Return the [X, Y] coordinate for the center point of the cell that contains the specified text.  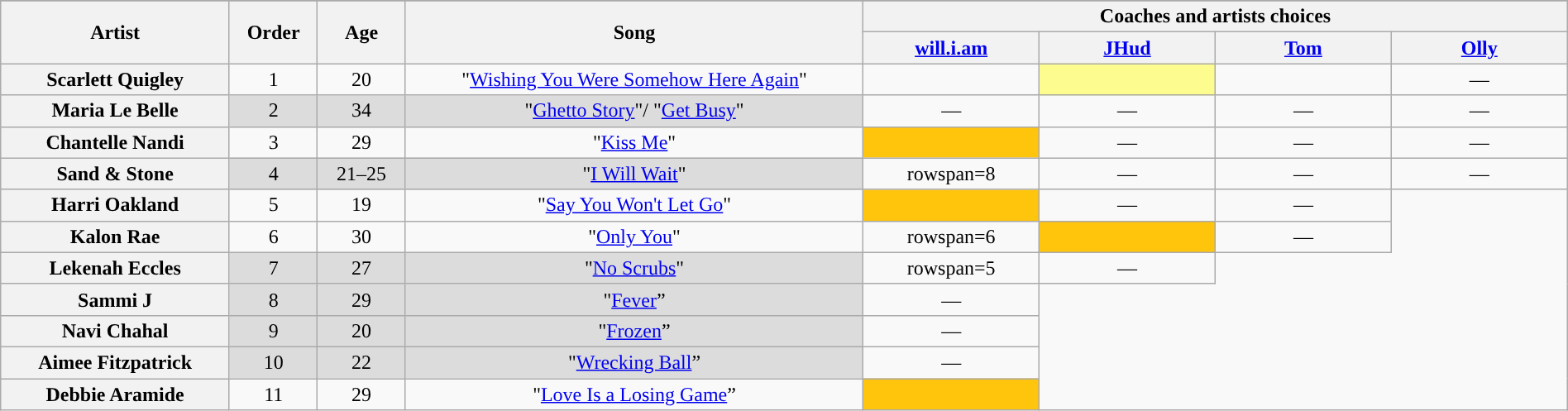
21–25 [361, 174]
JHud [1128, 48]
Maria Le Belle [116, 111]
Lekenah Eccles [116, 268]
Debbie Aramide [116, 394]
5 [273, 205]
Navi Chahal [116, 331]
Artist [116, 32]
34 [361, 111]
"Love Is a Losing Game” [633, 394]
Chantelle Nandi [116, 142]
Scarlett Quigley [116, 79]
22 [361, 362]
Song [633, 32]
rowspan=5 [951, 268]
1 [273, 79]
9 [273, 331]
"No Scrubs" [633, 268]
Coaches and artists choices [1216, 17]
"Ghetto Story"/ "Get Busy" [633, 111]
2 [273, 111]
Tom [1303, 48]
10 [273, 362]
Harri Oakland [116, 205]
Sand & Stone [116, 174]
Olly [1479, 48]
6 [273, 237]
"Wrecking Ball” [633, 362]
11 [273, 394]
"Say You Won't Let Go" [633, 205]
"Frozen” [633, 331]
Age [361, 32]
"Fever” [633, 299]
4 [273, 174]
Aimee Fitzpatrick [116, 362]
Sammi J [116, 299]
30 [361, 237]
27 [361, 268]
"Wishing You Were Somehow Here Again" [633, 79]
"Kiss Me" [633, 142]
Order [273, 32]
8 [273, 299]
"Only You" [633, 237]
rowspan=8 [951, 174]
rowspan=6 [951, 237]
will.i.am [951, 48]
"I Will Wait" [633, 174]
7 [273, 268]
19 [361, 205]
Kalon Rae [116, 237]
3 [273, 142]
